Output the [x, y] coordinate of the center of the cell containing the given text.  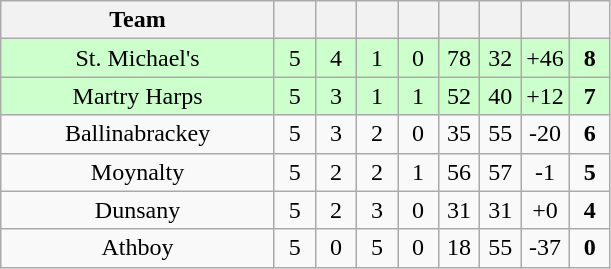
7 [590, 96]
Athboy [138, 248]
40 [500, 96]
Moynalty [138, 172]
32 [500, 58]
56 [460, 172]
Ballinabrackey [138, 134]
52 [460, 96]
-37 [546, 248]
Dunsany [138, 210]
+0 [546, 210]
+12 [546, 96]
35 [460, 134]
78 [460, 58]
57 [500, 172]
-1 [546, 172]
6 [590, 134]
St. Michael's [138, 58]
Martry Harps [138, 96]
-20 [546, 134]
8 [590, 58]
18 [460, 248]
+46 [546, 58]
Team [138, 20]
